Return the (x, y) coordinate for the center point of the cell that contains the specified text.  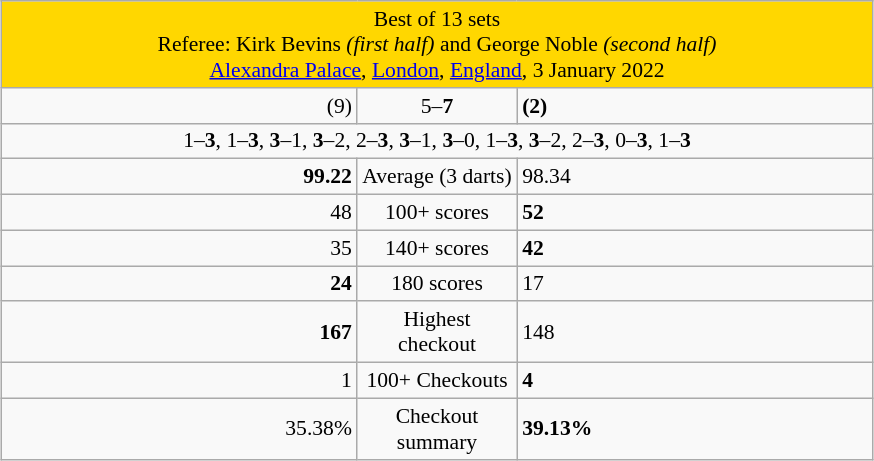
140+ scores (437, 248)
Highest checkout (437, 332)
4 (694, 381)
17 (694, 284)
35 (180, 248)
100+ Checkouts (437, 381)
1 (180, 381)
42 (694, 248)
52 (694, 213)
5–7 (437, 106)
98.34 (694, 177)
100+ scores (437, 213)
35.38% (180, 428)
Best of 13 sets Referee: Kirk Bevins (first half) and George Noble (second half) Alexandra Palace, London, England, 3 January 2022 (437, 44)
167 (180, 332)
1–3, 1–3, 3–1, 3–2, 2–3, 3–1, 3–0, 1–3, 3–2, 2–3, 0–3, 1–3 (437, 141)
Average (3 darts) (437, 177)
(9) (180, 106)
148 (694, 332)
39.13% (694, 428)
(2) (694, 106)
24 (180, 284)
99.22 (180, 177)
Checkout summary (437, 428)
48 (180, 213)
180 scores (437, 284)
